Identify which cell holds the provided text, then report its [x, y] central coordinate. 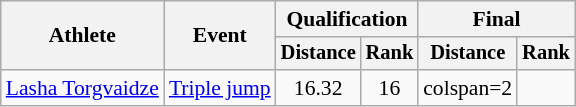
16.32 [318, 88]
Final [496, 19]
16 [390, 88]
Athlete [82, 36]
Qualification [347, 19]
colspan=2 [468, 88]
Lasha Torgvaidze [82, 88]
Event [220, 36]
Triple jump [220, 88]
